Extract the [X, Y] coordinate from the center of the cell holding the provided text.  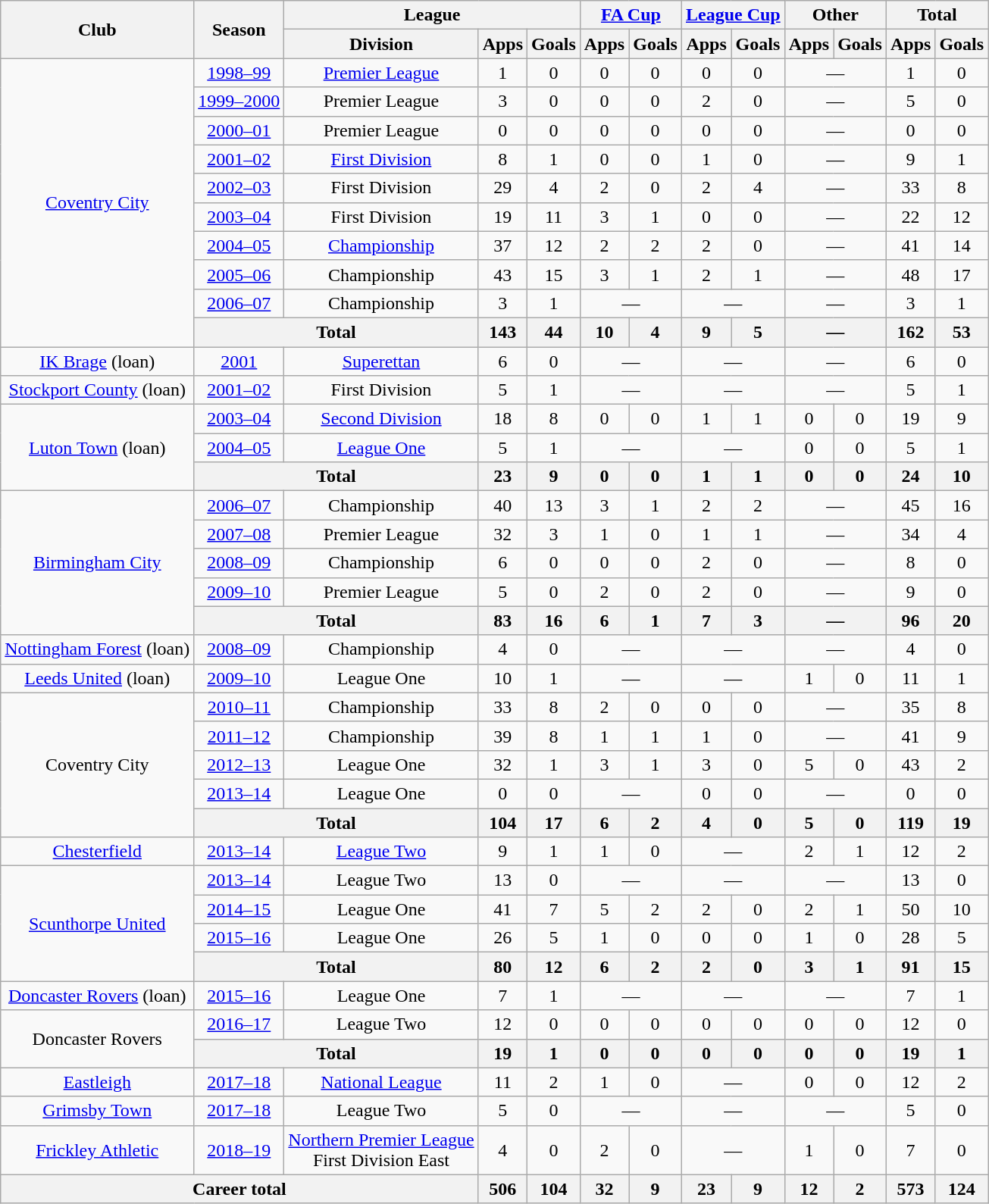
1999–2000 [239, 102]
Nottingham Forest (loan) [97, 649]
2005–06 [239, 274]
2012–13 [239, 765]
53 [962, 332]
Frickley Athletic [97, 1150]
45 [910, 505]
1998–99 [239, 73]
22 [910, 217]
Second Division [381, 419]
2016–17 [239, 1024]
162 [910, 332]
91 [910, 967]
National League [381, 1082]
Grimsby Town [97, 1111]
Northern Premier LeagueFirst Division East [381, 1150]
Chesterfield [97, 852]
Other [835, 15]
Career total [239, 1189]
29 [502, 188]
2002–03 [239, 188]
Scunthorpe United [97, 924]
Leeds United (loan) [97, 678]
119 [910, 822]
506 [502, 1189]
34 [910, 534]
20 [962, 621]
14 [962, 245]
39 [502, 736]
28 [910, 938]
2014–15 [239, 909]
83 [502, 621]
40 [502, 505]
Division [381, 44]
2001 [239, 361]
26 [502, 938]
Doncaster Rovers (loan) [97, 996]
18 [502, 419]
League [432, 15]
35 [910, 707]
2010–11 [239, 707]
2018–19 [239, 1150]
2011–12 [239, 736]
2007–08 [239, 534]
80 [502, 967]
Superettan [381, 361]
50 [910, 909]
44 [554, 332]
Doncaster Rovers [97, 1039]
143 [502, 332]
124 [962, 1189]
League Cup [733, 15]
Luton Town (loan) [97, 448]
96 [910, 621]
IK Brage (loan) [97, 361]
Birmingham City [97, 563]
24 [910, 477]
FA Cup [631, 15]
48 [910, 274]
Eastleigh [97, 1082]
2000–01 [239, 130]
Stockport County (loan) [97, 390]
37 [502, 245]
Club [97, 30]
573 [910, 1189]
Season [239, 30]
